Return [X, Y] of the center of cell containing provided text 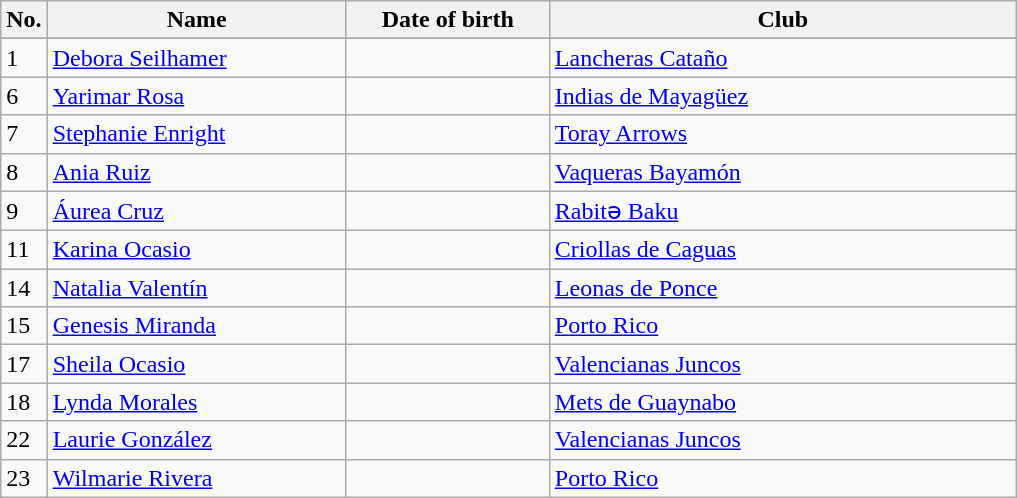
Date of birth [448, 20]
Natalia Valentín [196, 288]
7 [24, 134]
Sheila Ocasio [196, 364]
Ania Ruiz [196, 172]
Lancheras Cataño [782, 58]
Lynda Morales [196, 402]
17 [24, 364]
Rabitə Baku [782, 211]
Club [782, 20]
6 [24, 96]
11 [24, 250]
Laurie González [196, 440]
Yarimar Rosa [196, 96]
Karina Ocasio [196, 250]
Mets de Guaynabo [782, 402]
23 [24, 478]
9 [24, 211]
Indias de Mayagüez [782, 96]
15 [24, 326]
Leonas de Ponce [782, 288]
Wilmarie Rivera [196, 478]
1 [24, 58]
22 [24, 440]
Criollas de Caguas [782, 250]
No. [24, 20]
Debora Seilhamer [196, 58]
8 [24, 172]
Vaqueras Bayamón [782, 172]
Stephanie Enright [196, 134]
Name [196, 20]
14 [24, 288]
Áurea Cruz [196, 211]
Genesis Miranda [196, 326]
18 [24, 402]
Toray Arrows [782, 134]
